Return the (X, Y) coordinate for the center point of the cell that contains the specified text.  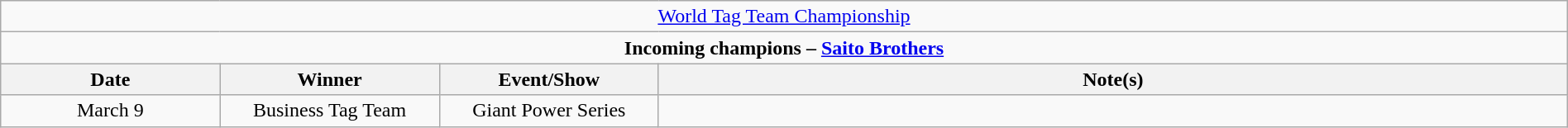
Event/Show (549, 79)
March 9 (111, 111)
Date (111, 79)
Note(s) (1113, 79)
World Tag Team Championship (784, 17)
Business Tag Team (329, 111)
Winner (329, 79)
Giant Power Series (549, 111)
Incoming champions – Saito Brothers (784, 48)
